Extract the (X, Y) coordinate from the center of the cell holding the provided text.  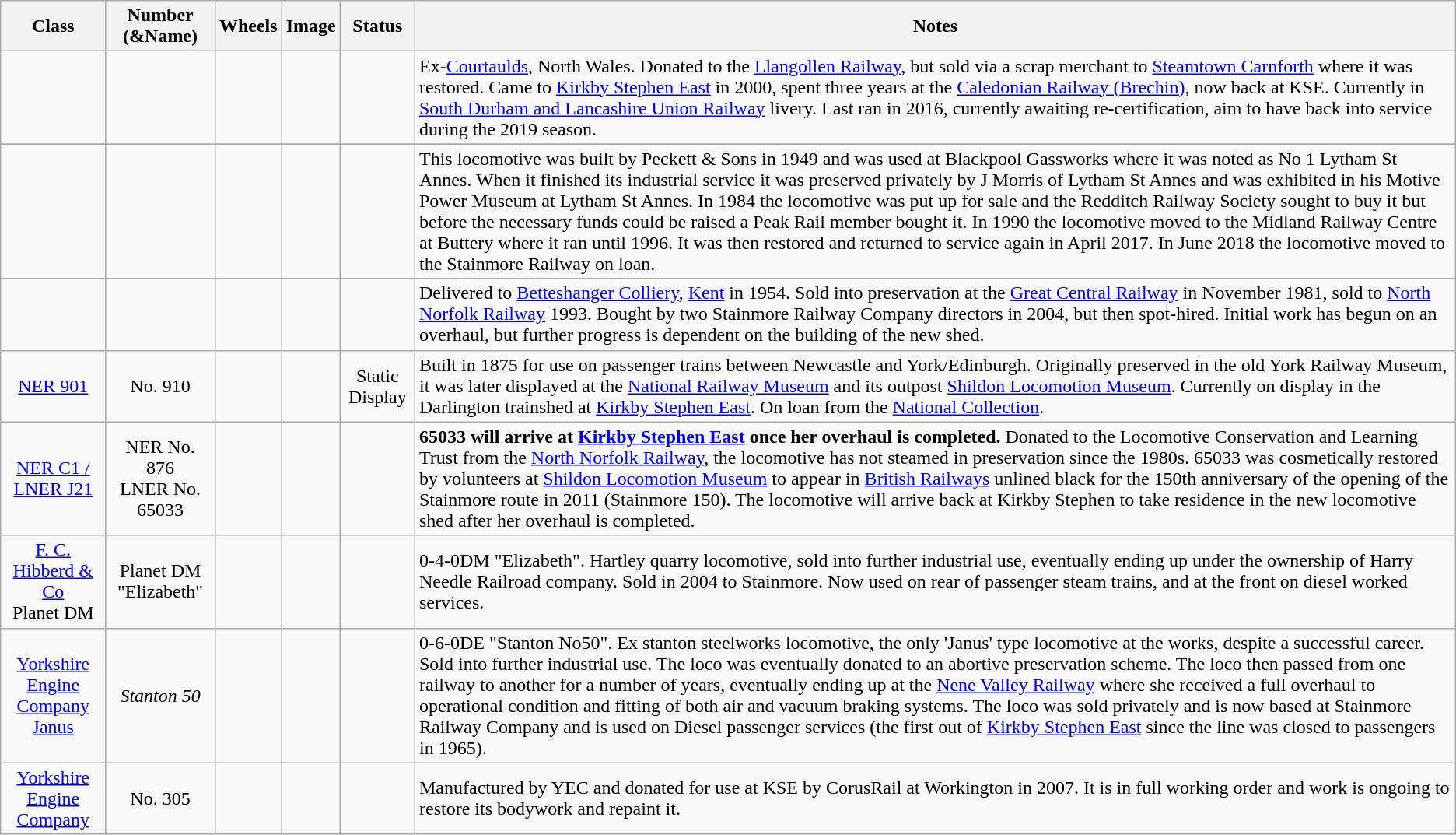
Planet DM "Elizabeth" (160, 582)
No. 305 (160, 798)
Yorkshire Engine Company (53, 798)
No. 910 (160, 386)
NER 901 (53, 386)
Image (311, 26)
Number (&Name) (160, 26)
Status (377, 26)
Class (53, 26)
Stanton 50 (160, 696)
Wheels (248, 26)
NER C1 / LNER J21 (53, 479)
NER No. 876LNER No. 65033 (160, 479)
Yorkshire Engine CompanyJanus (53, 696)
Notes (935, 26)
Static Display (377, 386)
F. C. Hibberd & CoPlanet DM (53, 582)
